Capture the cell that displays the provided text and extract its [x, y] central coordinate. 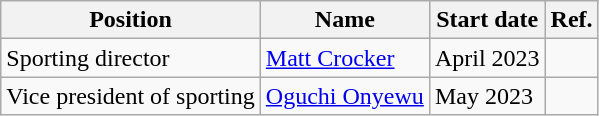
Matt Crocker [344, 58]
April 2023 [487, 58]
Name [344, 20]
Oguchi Onyewu [344, 96]
Ref. [572, 20]
May 2023 [487, 96]
Vice president of sporting [131, 96]
Position [131, 20]
Start date [487, 20]
Sporting director [131, 58]
